For the text-containing cell, return its midpoint in (x, y) coordinate format. 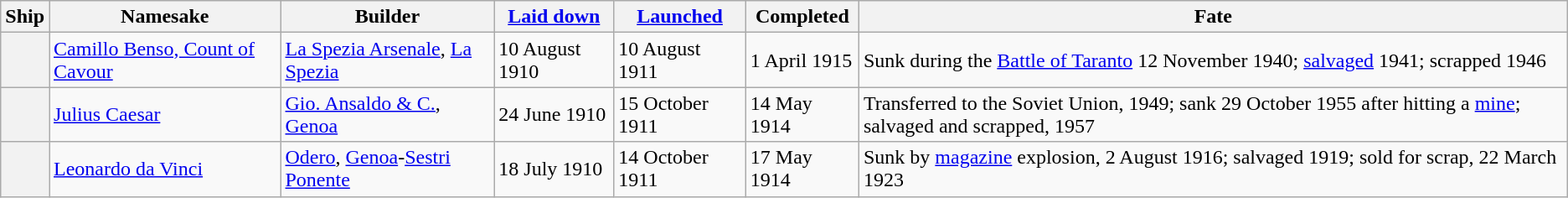
15 October 1911 (680, 114)
10 August 1911 (680, 60)
Ship (25, 17)
14 May 1914 (802, 114)
24 June 1910 (554, 114)
1 April 1915 (802, 60)
La Spezia Arsenale, La Spezia (387, 60)
14 October 1911 (680, 169)
10 August 1910 (554, 60)
Gio. Ansaldo & C., Genoa (387, 114)
Sunk by magazine explosion, 2 August 1916; salvaged 1919; sold for scrap, 22 March 1923 (1213, 169)
Transferred to the Soviet Union, 1949; sank 29 October 1955 after hitting a mine; salvaged and scrapped, 1957 (1213, 114)
Camillo Benso, Count of Cavour (165, 60)
Namesake (165, 17)
17 May 1914 (802, 169)
18 July 1910 (554, 169)
Sunk during the Battle of Taranto 12 November 1940; salvaged 1941; scrapped 1946 (1213, 60)
Odero, Genoa-Sestri Ponente (387, 169)
Completed (802, 17)
Builder (387, 17)
Launched (680, 17)
Julius Caesar (165, 114)
Fate (1213, 17)
Leonardo da Vinci (165, 169)
Laid down (554, 17)
